Locate the cell with the specified text and output its [x, y] center coordinate. 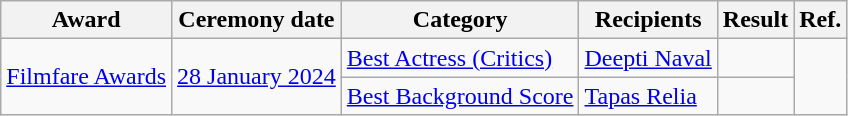
Best Background Score [460, 96]
Result [755, 20]
Tapas Relia [648, 96]
Ref. [820, 20]
Ceremony date [257, 20]
Filmfare Awards [86, 77]
Award [86, 20]
Best Actress (Critics) [460, 58]
Deepti Naval [648, 58]
Category [460, 20]
28 January 2024 [257, 77]
Recipients [648, 20]
